Provide the (X, Y) coordinate of the cell's center where the given text is located.  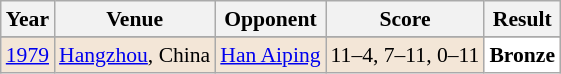
1979 (28, 55)
Opponent (270, 19)
Year (28, 19)
Result (522, 19)
Han Aiping (270, 55)
Score (406, 19)
Venue (134, 19)
11–4, 7–11, 0–11 (406, 55)
Bronze (522, 55)
Hangzhou, China (134, 55)
